Provide the (X, Y) coordinate of the cell's center where the given text is located.  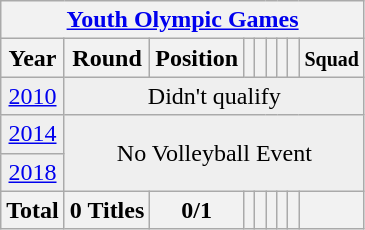
Year (33, 58)
Youth Olympic Games (183, 20)
2014 (33, 134)
Position (197, 58)
Total (33, 210)
Squad (332, 58)
2018 (33, 172)
2010 (33, 96)
0 Titles (107, 210)
0/1 (197, 210)
Didn't qualify (214, 96)
Round (107, 58)
No Volleyball Event (214, 153)
